Search for the cell housing the specified text and yield its (x, y) center coordinate. 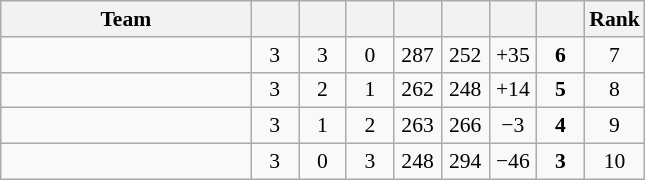
262 (418, 90)
266 (465, 126)
6 (561, 55)
Rank (614, 19)
5 (561, 90)
+35 (513, 55)
−46 (513, 162)
8 (614, 90)
4 (561, 126)
9 (614, 126)
287 (418, 55)
+14 (513, 90)
10 (614, 162)
263 (418, 126)
Team (126, 19)
294 (465, 162)
−3 (513, 126)
252 (465, 55)
7 (614, 55)
